Find where the given text appears and provide that cell's center as (X, Y) coordinate. 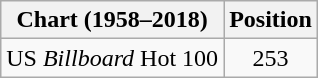
Position (271, 20)
253 (271, 58)
Chart (1958–2018) (112, 20)
US Billboard Hot 100 (112, 58)
